Identify which cell holds the provided text, then report its [X, Y] central coordinate. 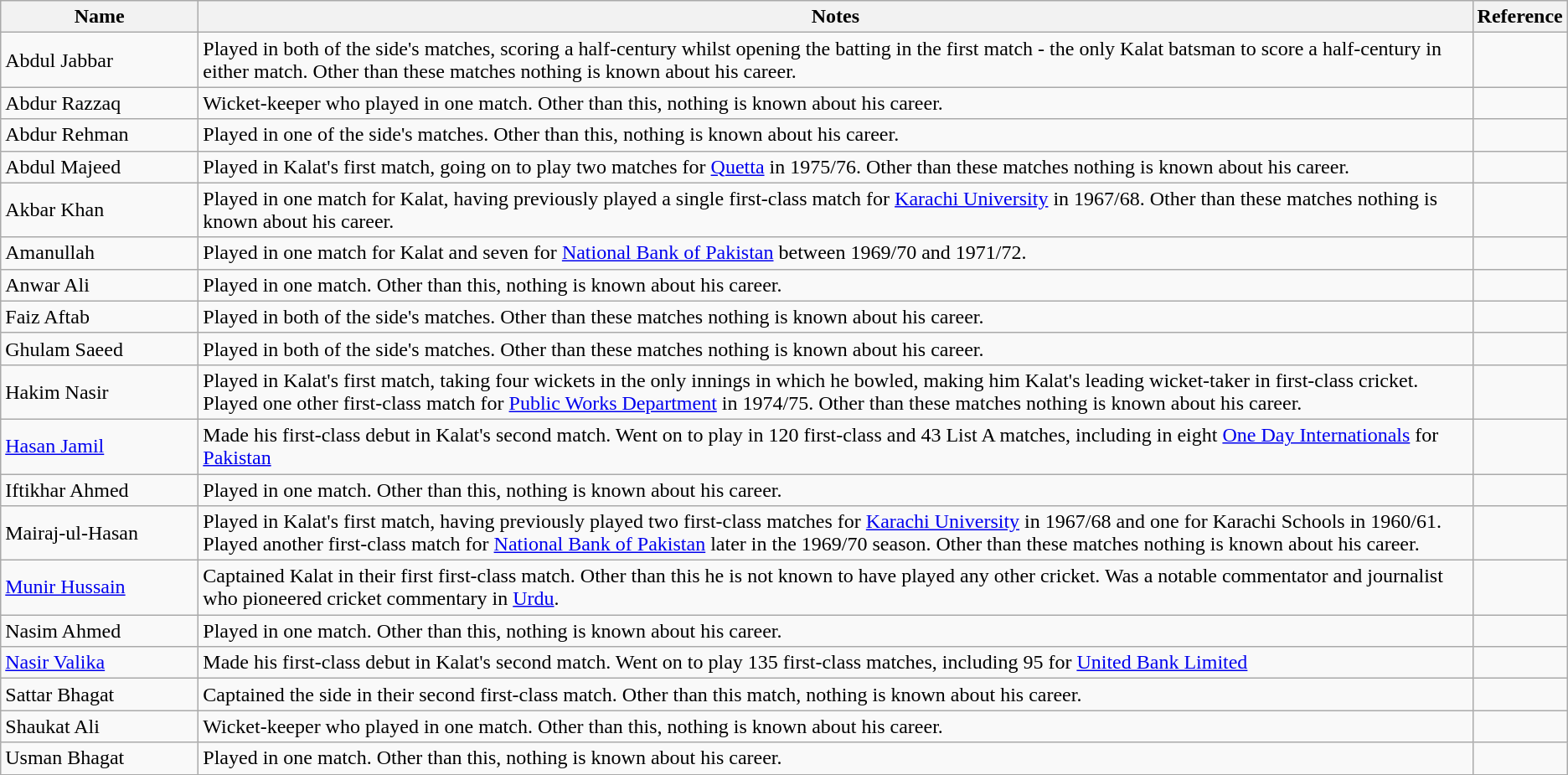
Anwar Ali [100, 285]
Hasan Jamil [100, 446]
Played in Kalat's first match, going on to play two matches for Quetta in 1975/76. Other than these matches nothing is known about his career. [836, 167]
Reference [1519, 17]
Abdul Jabbar [100, 60]
Name [100, 17]
Iftikhar Ahmed [100, 490]
Hakim Nasir [100, 392]
Played in one match for Kalat and seven for National Bank of Pakistan between 1969/70 and 1971/72. [836, 253]
Usman Bhagat [100, 758]
Munir Hussain [100, 588]
Abdul Majeed [100, 167]
Notes [836, 17]
Amanullah [100, 253]
Abdur Razzaq [100, 103]
Mairaj-ul-Hasan [100, 533]
Akbar Khan [100, 209]
Sattar Bhagat [100, 695]
Ghulam Saeed [100, 349]
Nasim Ahmed [100, 631]
Abdur Rehman [100, 135]
Captained the side in their second first-class match. Other than this match, nothing is known about his career. [836, 695]
Played in one of the side's matches. Other than this, nothing is known about his career. [836, 135]
Shaukat Ali [100, 726]
Nasir Valika [100, 663]
Made his first-class debut in Kalat's second match. Went on to play 135 first-class matches, including 95 for United Bank Limited [836, 663]
Faiz Aftab [100, 317]
